Scan for the cell matching the given text and deliver its (X, Y) coordinate at center. 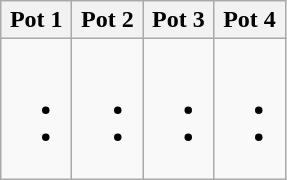
Pot 1 (36, 20)
Pot 2 (108, 20)
Pot 3 (178, 20)
Pot 4 (250, 20)
